Scan for the cell matching the given text and deliver its (x, y) coordinate at center. 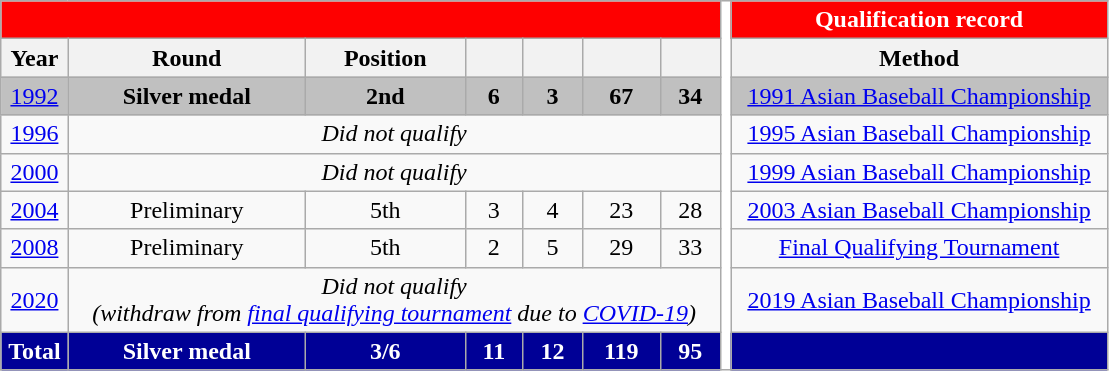
2000 (34, 172)
1996 (34, 134)
5 (553, 248)
Method (919, 58)
2nd (385, 96)
119 (621, 351)
67 (621, 96)
33 (690, 248)
12 (553, 351)
6 (494, 96)
Round (186, 58)
Qualification record (919, 20)
Year (34, 58)
1995 Asian Baseball Championship (919, 134)
1999 Asian Baseball Championship (919, 172)
Did not qualify(withdraw from final qualifying tournament due to COVID-19) (394, 300)
Total (34, 351)
29 (621, 248)
3/6 (385, 351)
2003 Asian Baseball Championship (919, 210)
2008 (34, 248)
11 (494, 351)
95 (690, 351)
2019 Asian Baseball Championship (919, 300)
4 (553, 210)
2020 (34, 300)
2 (494, 248)
1992 (34, 96)
Position (385, 58)
28 (690, 210)
2004 (34, 210)
34 (690, 96)
1991 Asian Baseball Championship (919, 96)
Final Qualifying Tournament (919, 248)
23 (621, 210)
